From the cell containing the given text, extract its center point as [x, y] coordinate. 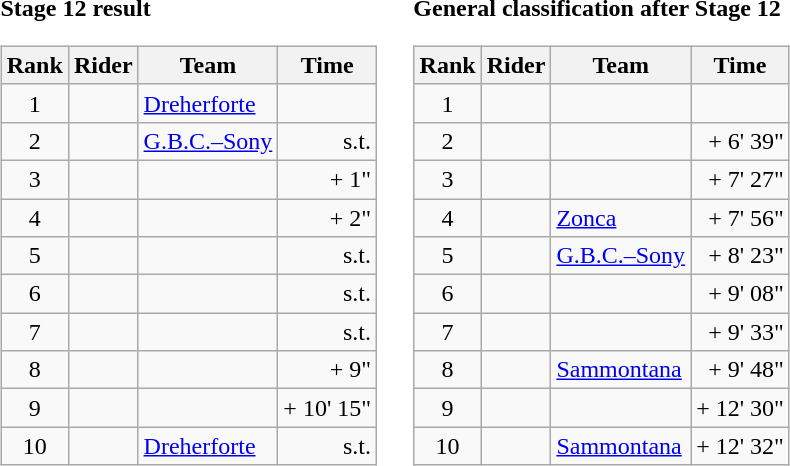
+ 2" [328, 217]
Zonca [621, 217]
+ 9' 48" [740, 370]
+ 10' 15" [328, 408]
+ 8' 23" [740, 256]
+ 7' 27" [740, 179]
+ 6' 39" [740, 141]
+ 7' 56" [740, 217]
+ 9" [328, 370]
+ 9' 08" [740, 294]
+ 1" [328, 179]
+ 9' 33" [740, 332]
+ 12' 32" [740, 446]
+ 12' 30" [740, 408]
